For the text-containing cell, return its midpoint in (X, Y) coordinate format. 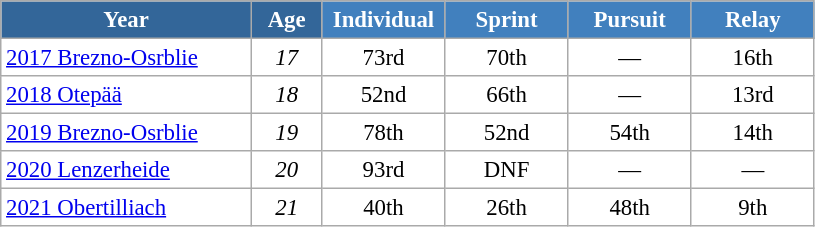
Individual (384, 20)
48th (630, 208)
66th (506, 95)
2020 Lenzerheide (126, 170)
93rd (384, 170)
17 (286, 58)
40th (384, 208)
70th (506, 58)
21 (286, 208)
78th (384, 133)
20 (286, 170)
Relay (752, 20)
Pursuit (630, 20)
54th (630, 133)
2017 Brezno-Osrblie (126, 58)
Age (286, 20)
Sprint (506, 20)
18 (286, 95)
9th (752, 208)
19 (286, 133)
13rd (752, 95)
14th (752, 133)
2019 Brezno-Osrblie (126, 133)
16th (752, 58)
DNF (506, 170)
2021 Obertilliach (126, 208)
73rd (384, 58)
2018 Otepää (126, 95)
26th (506, 208)
Year (126, 20)
